For the text-containing cell, return its midpoint in (X, Y) coordinate format. 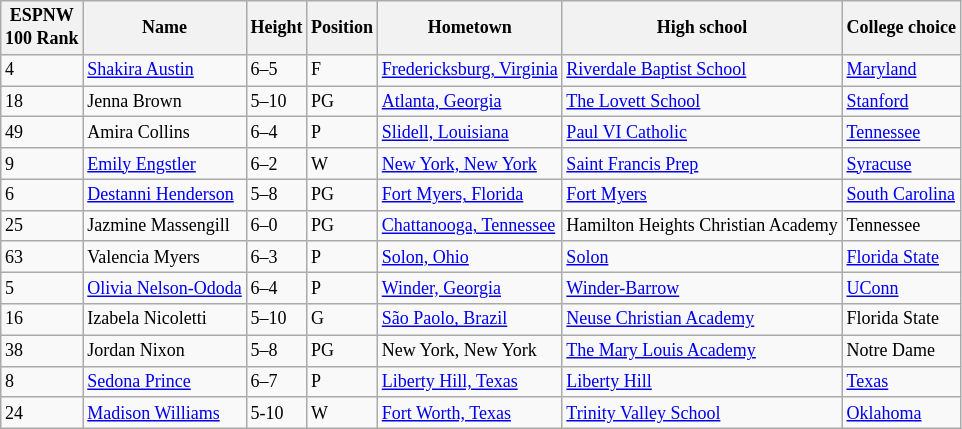
Syracuse (901, 164)
Winder, Georgia (470, 288)
Height (276, 28)
South Carolina (901, 194)
Olivia Nelson-Ododa (164, 288)
Atlanta, Georgia (470, 102)
Liberty Hill, Texas (470, 382)
49 (42, 132)
The Mary Louis Academy (702, 350)
Winder-Barrow (702, 288)
18 (42, 102)
Jordan Nixon (164, 350)
Oklahoma (901, 412)
Position (342, 28)
6 (42, 194)
Valencia Myers (164, 256)
Neuse Christian Academy (702, 320)
Texas (901, 382)
6–7 (276, 382)
Hamilton Heights Christian Academy (702, 226)
Destanni Henderson (164, 194)
Madison Williams (164, 412)
ESPNW 100 Rank (42, 28)
Notre Dame (901, 350)
Fredericksburg, Virginia (470, 70)
6–5 (276, 70)
Sedona Prince (164, 382)
Liberty Hill (702, 382)
5 (42, 288)
Fort Myers (702, 194)
Fort Worth, Texas (470, 412)
Amira Collins (164, 132)
Saint Francis Prep (702, 164)
Fort Myers, Florida (470, 194)
6–2 (276, 164)
24 (42, 412)
9 (42, 164)
Solon (702, 256)
The Lovett School (702, 102)
6–0 (276, 226)
College choice (901, 28)
25 (42, 226)
Name (164, 28)
6–3 (276, 256)
Trinity Valley School (702, 412)
Jenna Brown (164, 102)
Izabela Nicoletti (164, 320)
Slidell, Louisiana (470, 132)
G (342, 320)
Shakira Austin (164, 70)
8 (42, 382)
4 (42, 70)
Solon, Ohio (470, 256)
Emily Engstler (164, 164)
Paul VI Catholic (702, 132)
Chattanooga, Tennessee (470, 226)
16 (42, 320)
Riverdale Baptist School (702, 70)
Hometown (470, 28)
F (342, 70)
Stanford (901, 102)
UConn (901, 288)
63 (42, 256)
High school (702, 28)
5-10 (276, 412)
Maryland (901, 70)
São Paolo, Brazil (470, 320)
38 (42, 350)
Jazmine Massengill (164, 226)
